Search for the cell housing the specified text and yield its (X, Y) center coordinate. 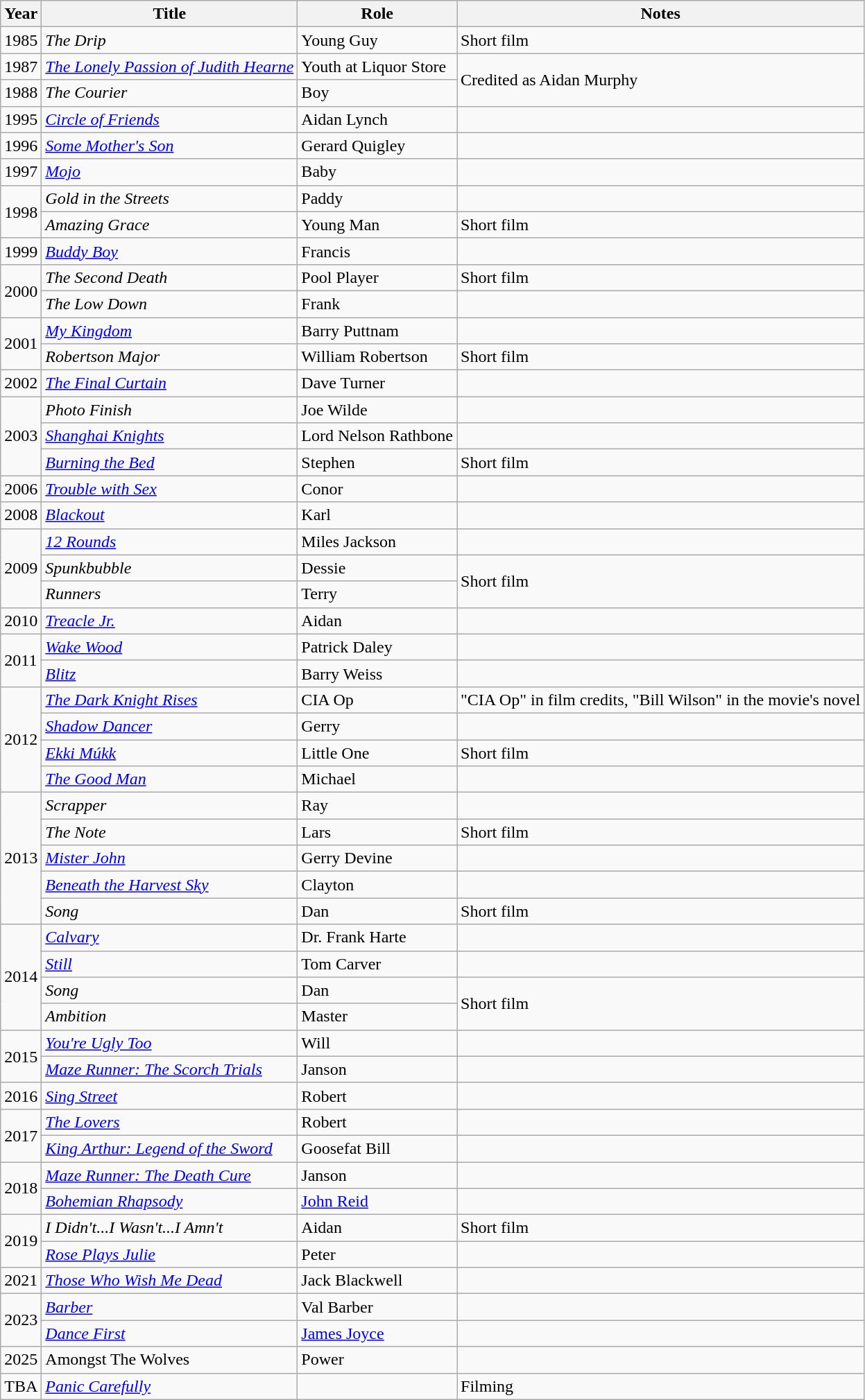
Youth at Liquor Store (377, 67)
Shanghai Knights (169, 436)
12 Rounds (169, 542)
2003 (21, 436)
2009 (21, 568)
2015 (21, 1056)
The Final Curtain (169, 383)
Maze Runner: The Death Cure (169, 1175)
2006 (21, 489)
Dessie (377, 568)
Amazing Grace (169, 225)
1996 (21, 146)
2010 (21, 621)
Gerry (377, 726)
I Didn't...I Wasn't...I Amn't (169, 1228)
Lord Nelson Rathbone (377, 436)
The Second Death (169, 277)
The Note (169, 832)
Joe Wilde (377, 410)
The Courier (169, 93)
James Joyce (377, 1333)
Ray (377, 806)
2023 (21, 1320)
Gerard Quigley (377, 146)
King Arthur: Legend of the Sword (169, 1148)
Shadow Dancer (169, 726)
Amongst The Wolves (169, 1360)
The Lonely Passion of Judith Hearne (169, 67)
Some Mother's Son (169, 146)
2014 (21, 977)
Mister John (169, 858)
Pool Player (377, 277)
"CIA Op" in film credits, "Bill Wilson" in the movie's novel (660, 700)
Ambition (169, 1017)
1985 (21, 40)
Sing Street (169, 1096)
Peter (377, 1254)
My Kingdom (169, 331)
Blitz (169, 673)
Scrapper (169, 806)
Calvary (169, 937)
2018 (21, 1189)
1988 (21, 93)
Burning the Bed (169, 463)
2000 (21, 291)
The Lovers (169, 1122)
Francis (377, 251)
2025 (21, 1360)
Lars (377, 832)
Robertson Major (169, 357)
Ekki Múkk (169, 752)
Clayton (377, 885)
Runners (169, 594)
Still (169, 964)
Gold in the Streets (169, 198)
Panic Carefully (169, 1386)
John Reid (377, 1202)
1997 (21, 172)
2002 (21, 383)
Credited as Aidan Murphy (660, 80)
Miles Jackson (377, 542)
CIA Op (377, 700)
Master (377, 1017)
Dance First (169, 1333)
The Low Down (169, 304)
2013 (21, 858)
Little One (377, 752)
Frank (377, 304)
Dr. Frank Harte (377, 937)
Conor (377, 489)
Dave Turner (377, 383)
Val Barber (377, 1307)
Paddy (377, 198)
2011 (21, 660)
1999 (21, 251)
Those Who Wish Me Dead (169, 1281)
Michael (377, 779)
1998 (21, 211)
Filming (660, 1386)
The Dark Knight Rises (169, 700)
Year (21, 14)
Young Guy (377, 40)
Barry Weiss (377, 673)
Buddy Boy (169, 251)
Patrick Daley (377, 647)
Beneath the Harvest Sky (169, 885)
Circle of Friends (169, 119)
Boy (377, 93)
Jack Blackwell (377, 1281)
2012 (21, 739)
1995 (21, 119)
Power (377, 1360)
William Robertson (377, 357)
Notes (660, 14)
Aidan Lynch (377, 119)
1987 (21, 67)
2019 (21, 1241)
Treacle Jr. (169, 621)
Mojo (169, 172)
Wake Wood (169, 647)
Goosefat Bill (377, 1148)
Role (377, 14)
Will (377, 1043)
2021 (21, 1281)
Blackout (169, 515)
You're Ugly Too (169, 1043)
Bohemian Rhapsody (169, 1202)
Trouble with Sex (169, 489)
Spunkbubble (169, 568)
The Drip (169, 40)
2008 (21, 515)
Rose Plays Julie (169, 1254)
2017 (21, 1135)
Tom Carver (377, 964)
Title (169, 14)
Young Man (377, 225)
Maze Runner: The Scorch Trials (169, 1069)
Barry Puttnam (377, 331)
TBA (21, 1386)
Baby (377, 172)
Gerry Devine (377, 858)
The Good Man (169, 779)
2001 (21, 344)
Barber (169, 1307)
Photo Finish (169, 410)
Stephen (377, 463)
2016 (21, 1096)
Karl (377, 515)
Terry (377, 594)
